From the cell containing the given text, extract its center point as (x, y) coordinate. 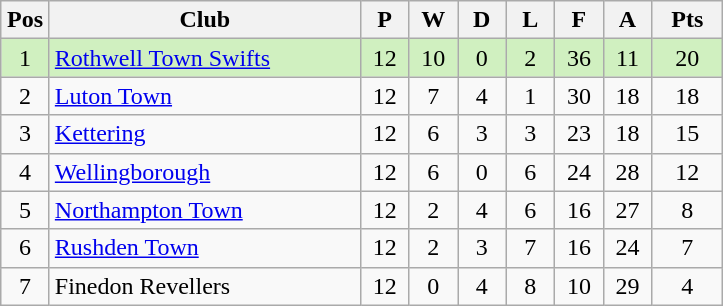
36 (580, 58)
20 (688, 58)
Luton Town (204, 96)
30 (580, 96)
Rushden Town (204, 248)
Finedon Revellers (204, 286)
P (384, 20)
Pts (688, 20)
5 (26, 210)
29 (628, 286)
Pos (26, 20)
Northampton Town (204, 210)
Kettering (204, 134)
Club (204, 20)
Rothwell Town Swifts (204, 58)
F (580, 20)
27 (628, 210)
23 (580, 134)
11 (628, 58)
15 (688, 134)
Wellingborough (204, 172)
28 (628, 172)
A (628, 20)
D (482, 20)
W (434, 20)
L (530, 20)
